Search for the cell housing the specified text and yield its (x, y) center coordinate. 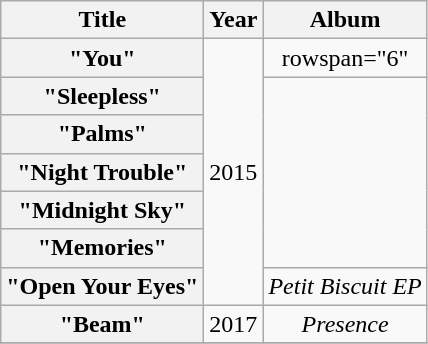
"Midnight Sky" (102, 210)
"You" (102, 58)
Petit Biscuit EP (345, 286)
"Open Your Eyes" (102, 286)
"Night Trouble" (102, 172)
"Beam" (102, 324)
2015 (234, 172)
Year (234, 20)
"Memories" (102, 248)
"Palms" (102, 134)
Presence (345, 324)
2017 (234, 324)
Album (345, 20)
rowspan="6" (345, 58)
Title (102, 20)
"Sleepless" (102, 96)
